Search for the cell housing the specified text and yield its (x, y) center coordinate. 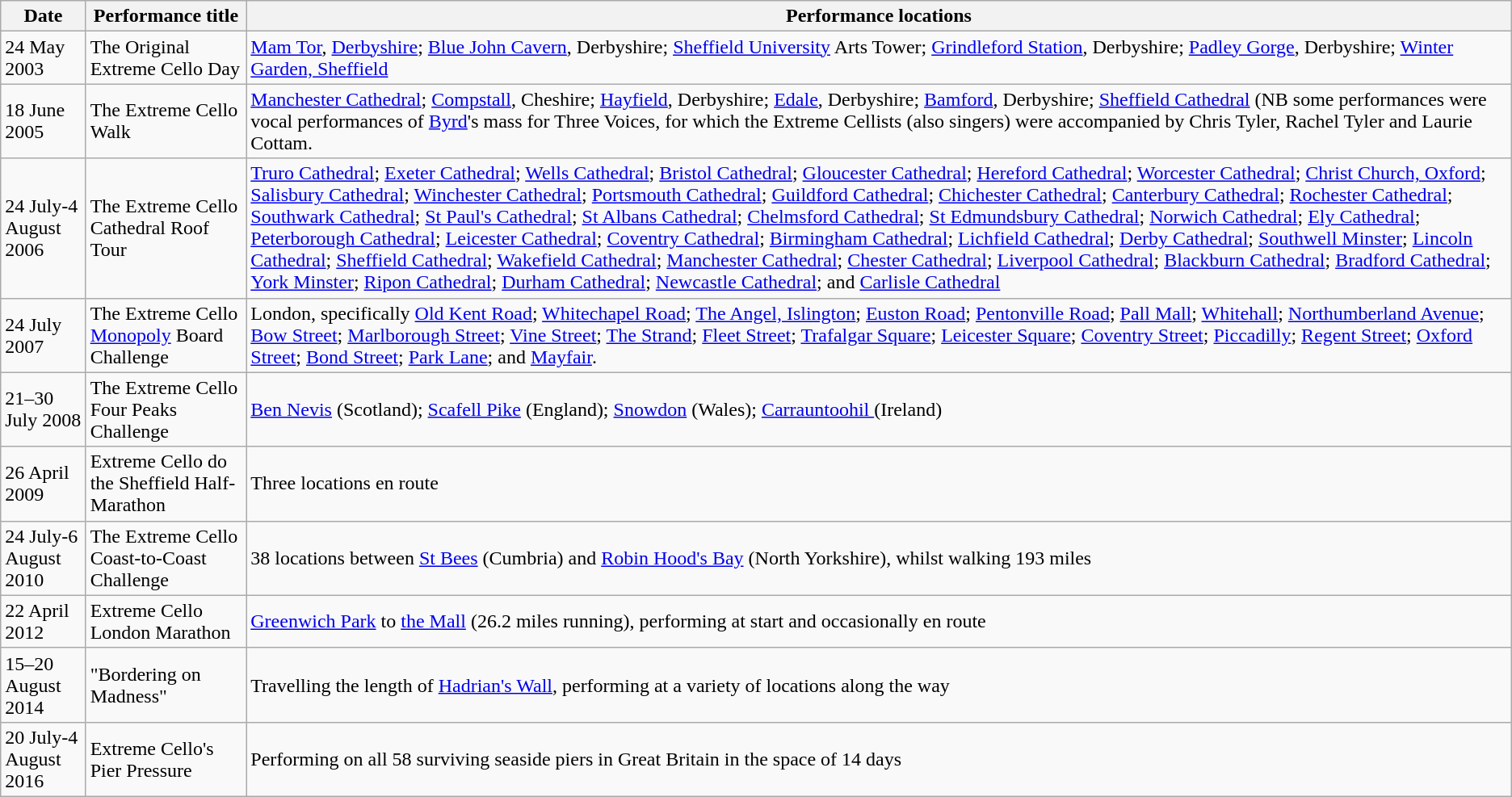
Greenwich Park to the Mall (26.2 miles running), performing at start and occasionally en route (879, 622)
22 April 2012 (44, 622)
Extreme Cello London Marathon (166, 622)
26 April 2009 (44, 484)
24 July-6 August 2010 (44, 558)
Three locations en route (879, 484)
21–30 July 2008 (44, 409)
The Extreme Cello Four Peaks Challenge (166, 409)
Performing on all 58 surviving seaside piers in Great Britain in the space of 14 days (879, 759)
Travelling the length of Hadrian's Wall, performing at a variety of locations along the way (879, 685)
The Extreme Cello Walk (166, 121)
Date (44, 16)
24 July 2007 (44, 335)
38 locations between St Bees (Cumbria) and Robin Hood's Bay (North Yorkshire), whilst walking 193 miles (879, 558)
24 May 2003 (44, 58)
Ben Nevis (Scotland); Scafell Pike (England); Snowdon (Wales); Carrauntoohil (Ireland) (879, 409)
"Bordering on Madness" (166, 685)
Performance locations (879, 16)
18 June 2005 (44, 121)
The Extreme Cello Cathedral Roof Tour (166, 228)
The Extreme Cello Monopoly Board Challenge (166, 335)
Performance title (166, 16)
24 July-4 August 2006 (44, 228)
Extreme Cello do the Sheffield Half-Marathon (166, 484)
20 July-4 August 2016 (44, 759)
Extreme Cello's Pier Pressure (166, 759)
15–20 August 2014 (44, 685)
The Extreme Cello Coast-to-Coast Challenge (166, 558)
The Original Extreme Cello Day (166, 58)
